For the text-containing cell, return its midpoint in (x, y) coordinate format. 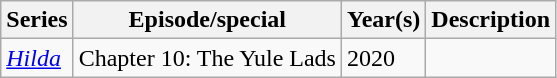
Episode/special (207, 20)
Hilda (37, 58)
Series (37, 20)
2020 (383, 58)
Description (491, 20)
Year(s) (383, 20)
Chapter 10: The Yule Lads (207, 58)
